Find where the given text appears and provide that cell's center as (X, Y) coordinate. 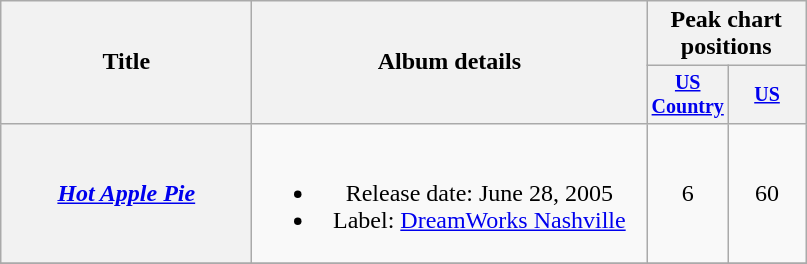
Album details (450, 62)
US (768, 94)
Hot Apple Pie (126, 193)
Release date: June 28, 2005Label: DreamWorks Nashville (450, 193)
60 (768, 193)
6 (688, 193)
Title (126, 62)
Peak chartpositions (726, 34)
US Country (688, 94)
